Determine the [X, Y] coordinate at the center of the cell enclosing the given text.  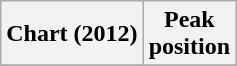
Peakposition [189, 34]
Chart (2012) [72, 34]
